Locate the cell with the specified text and output its [x, y] center coordinate. 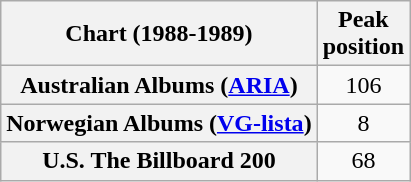
Chart (1988-1989) [159, 34]
8 [363, 123]
U.S. The Billboard 200 [159, 161]
Australian Albums (ARIA) [159, 85]
Peakposition [363, 34]
106 [363, 85]
Norwegian Albums (VG-lista) [159, 123]
68 [363, 161]
